Return the [x, y] coordinate for the center point of the cell that contains the specified text.  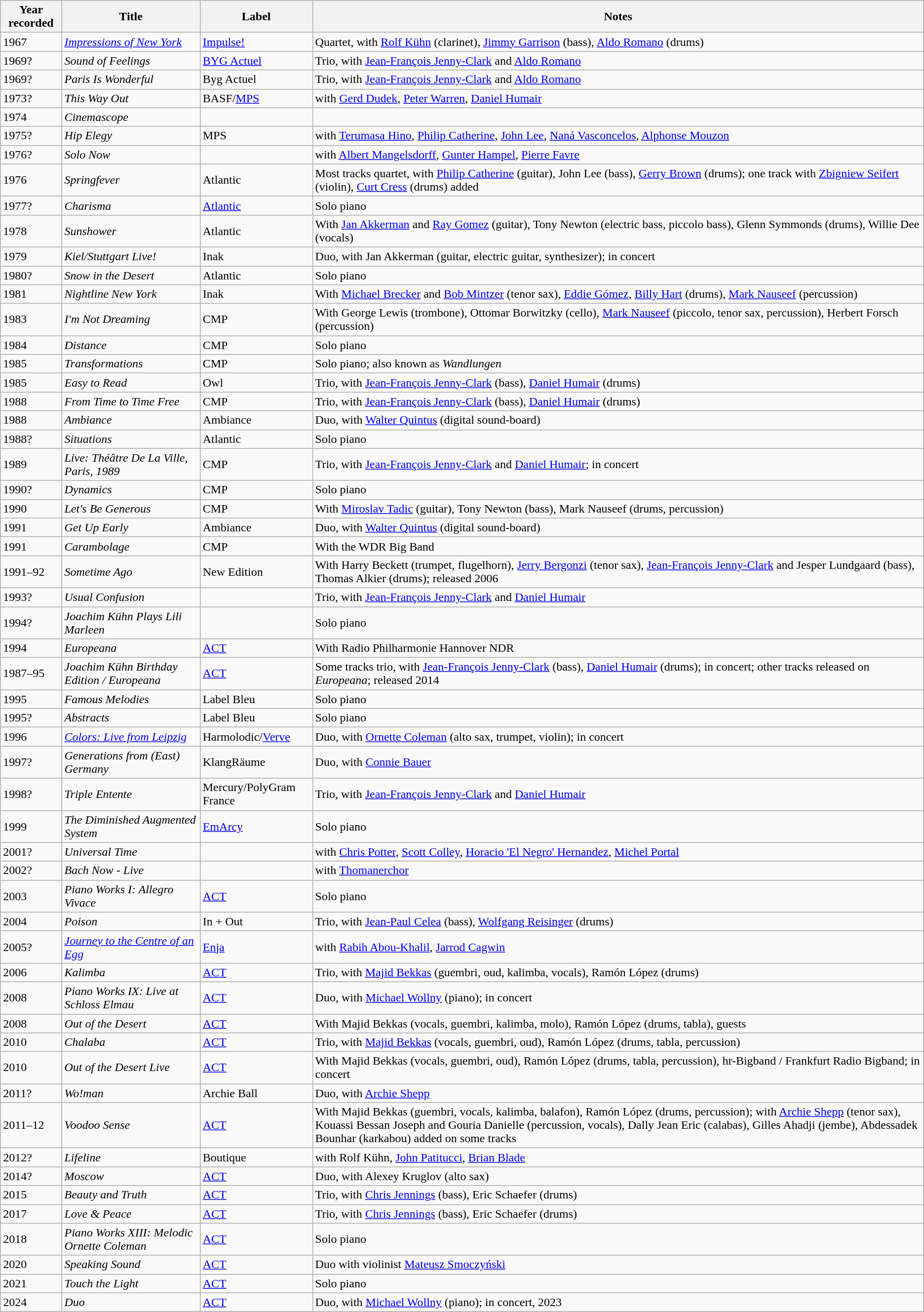
2021 [31, 1283]
1995? [31, 718]
Duo, with Ornette Coleman (alto sax, trumpet, violin); in concert [618, 737]
2006 [31, 972]
Quartet, with Rolf Kühn (clarinet), Jimmy Garrison (bass), Aldo Romano (drums) [618, 42]
Poison [131, 921]
New Edition [256, 572]
Duo, with Michael Wollny (piano); in concert, 2023 [618, 1302]
Trio, with Jean-François Jenny-Clark and Daniel Humair; in concert [618, 464]
Journey to the Centre of an Egg [131, 947]
Sometime Ago [131, 572]
Kalimba [131, 972]
With George Lewis (trombone), Ottomar Borwitzky (cello), Mark Nauseef (piccolo, tenor sax, percussion), Herbert Forsch (percussion) [618, 320]
The Diminished Augmented System [131, 827]
MPS [256, 136]
Piano Works I: Allegro Vivace [131, 896]
EmArcy [256, 827]
Notes [618, 17]
Year recorded [31, 17]
with Gerd Dudek, Peter Warren, Daniel Humair [618, 98]
Paris Is Wonderful [131, 80]
1994? [31, 622]
1976 [31, 180]
1977? [31, 205]
1999 [31, 827]
With Radio Philharmonie Hannover NDR [618, 648]
Sound of Feelings [131, 61]
with Chris Potter, Scott Colley, Horacio 'El Negro' Hernandez, Michel Portal [618, 852]
2002? [31, 871]
BYG Actuel [256, 61]
Kiel/Stuttgart Live! [131, 256]
Colors: Live from Leipzig [131, 737]
1984 [31, 345]
2014? [31, 1176]
1980? [31, 275]
Piano Works XIII: Melodic Ornette Coleman [131, 1239]
Voodoo Sense [131, 1125]
Title [131, 17]
Trio, with Jean-Paul Celea (bass), Wolfgang Reisinger (drums) [618, 921]
Mercury/PolyGram France [256, 794]
1975? [31, 136]
Duo, with Archie Shepp [618, 1093]
2018 [31, 1239]
1997? [31, 762]
Solo Now [131, 155]
2004 [31, 921]
Joachim Kühn Plays Lili Marleen [131, 622]
with Rabih Abou-Khalil, Jarrod Cagwin [618, 947]
Live: Théâtre De La Ville, Paris, 1989 [131, 464]
Speaking Sound [131, 1265]
Duo [131, 1302]
Snow in the Desert [131, 275]
In + Out [256, 921]
Wo!man [131, 1093]
Springfever [131, 180]
Cinemascope [131, 117]
1990 [31, 509]
Enja [256, 947]
Chalaba [131, 1042]
Duo, with Connie Bauer [618, 762]
1988? [31, 439]
2015 [31, 1195]
Situations [131, 439]
1976? [31, 155]
Dynamics [131, 490]
With Jan Akkerman and Ray Gomez (guitar), Tony Newton (electric bass, piccolo bass), Glenn Symmonds (drums), Willie Dee (vocals) [618, 231]
With Miroslav Tadic (guitar), Tony Newton (bass), Mark Nauseef (drums, percussion) [618, 509]
Duo with violinist Mateusz Smoczyński [618, 1265]
This Way Out [131, 98]
2001? [31, 852]
1981 [31, 294]
1998? [31, 794]
2020 [31, 1265]
Impulse! [256, 42]
Moscow [131, 1176]
Duo, with Jan Akkerman (guitar, electric guitar, synthesizer); in concert [618, 256]
2024 [31, 1302]
2005? [31, 947]
with Thomanerchor [618, 871]
Touch the Light [131, 1283]
Duo, with Alexey Kruglov (alto sax) [618, 1176]
Nightline New York [131, 294]
From Time to Time Free [131, 401]
With Majid Bekkas (vocals, guembri, kalimba, molo), Ramón López (drums, tabla), guests [618, 1024]
Harmolodic/Verve [256, 737]
Trio, with Majid Bekkas (vocals, guembri, oud), Ramón López (drums, tabla, percussion) [618, 1042]
With Michael Brecker and Bob Mintzer (tenor sax), Eddie Gómez, Billy Hart (drums), Mark Nauseef (percussion) [618, 294]
Charisma [131, 205]
Byg Actuel [256, 80]
with Rolf Kühn, John Patitucci, Brian Blade [618, 1157]
Carambolage [131, 546]
2017 [31, 1214]
Joachim Kühn Birthday Edition / Europeana [131, 674]
Get Up Early [131, 527]
Distance [131, 345]
2011? [31, 1093]
Beauty and Truth [131, 1195]
1994 [31, 648]
1989 [31, 464]
With the WDR Big Band [618, 546]
Love & Peace [131, 1214]
Lifeline [131, 1157]
1979 [31, 256]
1987–95 [31, 674]
Bach Now - Live [131, 871]
Impressions of New York [131, 42]
1967 [31, 42]
Transformations [131, 364]
Archie Ball [256, 1093]
BASF/MPS [256, 98]
Hip Elegy [131, 136]
1995 [31, 699]
2011–12 [31, 1125]
Trio, with Majid Bekkas (guembri, oud, kalimba, vocals), Ramón López (drums) [618, 972]
Label [256, 17]
With Majid Bekkas (vocals, guembri, oud), Ramón López (drums, tabla, percussion), hr-Bigband / Frankfurt Radio Bigband; in concert [618, 1068]
Famous Melodies [131, 699]
Universal Time [131, 852]
Piano Works IX: Live at Schloss Elmau [131, 997]
Solo piano; also known as Wandlungen [618, 364]
Easy to Read [131, 383]
1973? [31, 98]
Generations from (East) Germany [131, 762]
1990? [31, 490]
Boutique [256, 1157]
KlangRäume [256, 762]
1983 [31, 320]
Let's Be Generous [131, 509]
Triple Entente [131, 794]
1991–92 [31, 572]
Duo, with Michael Wollny (piano); in concert [618, 997]
1978 [31, 231]
Usual Confusion [131, 597]
with Terumasa Hino, Philip Catherine, John Lee, Naná Vasconcelos, Alphonse Mouzon [618, 136]
with Albert Mangelsdorff, Gunter Hampel, Pierre Favre [618, 155]
Some tracks trio, with Jean-François Jenny-Clark (bass), Daniel Humair (drums); in concert; other tracks released on Europeana; released 2014 [618, 674]
1974 [31, 117]
Abstracts [131, 718]
Owl [256, 383]
Out of the Desert [131, 1024]
I'm Not Dreaming [131, 320]
2003 [31, 896]
1993? [31, 597]
Sunshower [131, 231]
Out of the Desert Live [131, 1068]
2012? [31, 1157]
1996 [31, 737]
Europeana [131, 648]
